Scan for the cell matching the given text and deliver its (X, Y) coordinate at center. 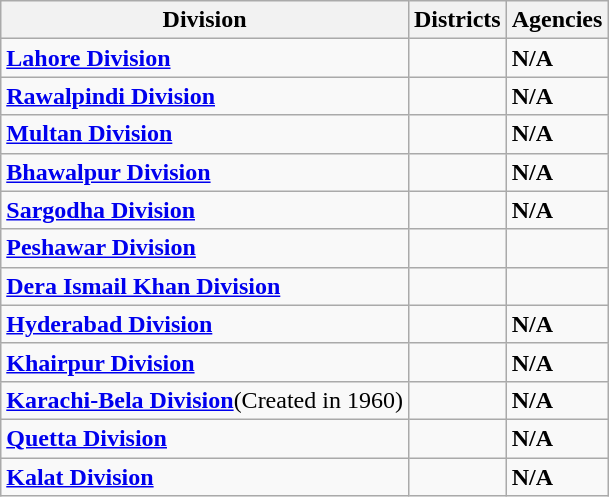
Multan Division (205, 134)
Sargodha Division (205, 210)
Agencies (557, 20)
Division (205, 20)
Kalat Division (205, 477)
Bhawalpur Division (205, 172)
Districts (457, 20)
Peshawar Division (205, 248)
Hyderabad Division (205, 324)
Dera Ismail Khan Division (205, 286)
Rawalpindi Division (205, 96)
Lahore Division (205, 58)
Quetta Division (205, 438)
Karachi-Bela Division(Created in 1960) (205, 400)
Khairpur Division (205, 362)
